Locate the cell with the specified text and output its (X, Y) center coordinate. 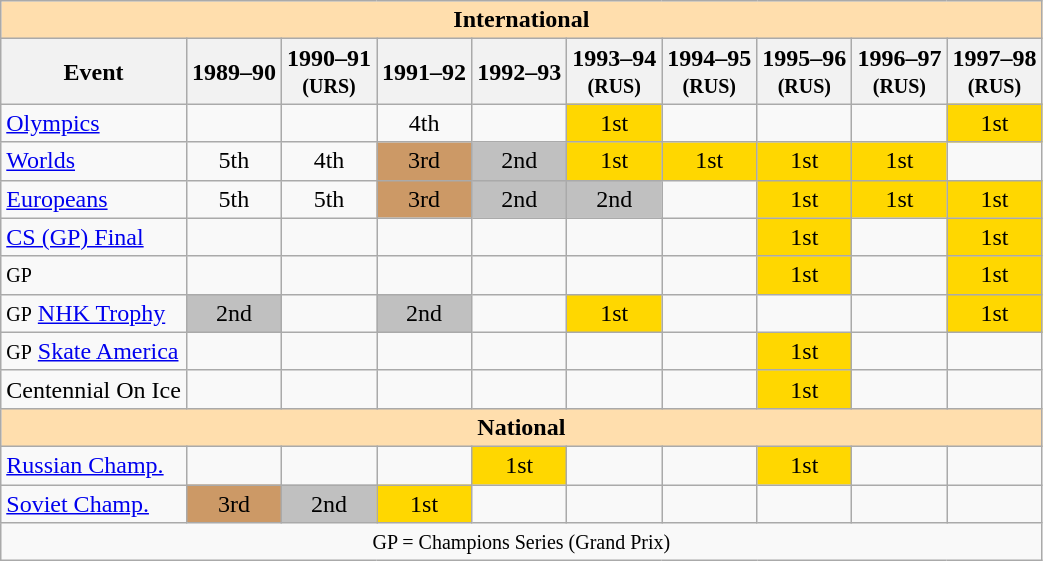
GP = Champions Series (Grand Prix) (522, 542)
Soviet Champ. (94, 503)
Olympics (94, 123)
GP (94, 275)
CS (GP) Final (94, 237)
1992–93 (520, 72)
1990–91 (URS) (328, 72)
Worlds (94, 161)
Russian Champ. (94, 465)
1994–95 (RUS) (710, 72)
National (522, 427)
1997–98 (RUS) (994, 72)
GP NHK Trophy (94, 313)
Event (94, 72)
1991–92 (424, 72)
Europeans (94, 199)
1989–90 (234, 72)
1995–96 (RUS) (804, 72)
1993–94 (RUS) (614, 72)
Centennial On Ice (94, 389)
1996–97 (RUS) (900, 72)
International (522, 20)
GP Skate America (94, 351)
